Return (X, Y) of the center of cell containing provided text 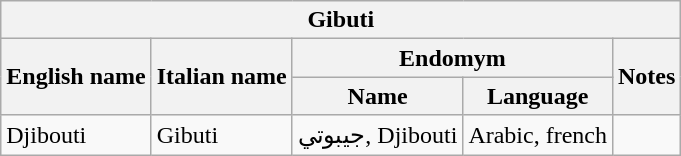
English name (76, 77)
Language (538, 96)
Italian name (222, 77)
Arabic, french (538, 135)
Djibouti (76, 135)
جيبوتي, Djibouti (378, 135)
Endomym (452, 58)
Name (378, 96)
Notes (646, 77)
